Capture the cell that displays the provided text and extract its [x, y] central coordinate. 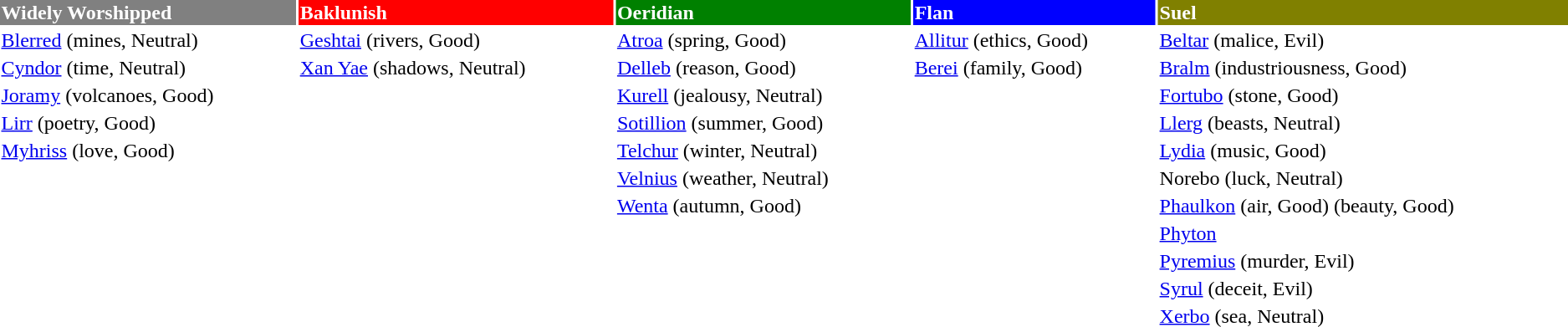
Velnius (weather, Neutral) [763, 178]
Delleb (reason, Good) [763, 68]
Kurell (jealousy, Neutral) [763, 95]
Cyndor (time, Neutral) [148, 68]
Widely Worshipped [148, 13]
Berei (family, Good) [1034, 68]
Syrul (deceit, Evil) [1363, 289]
Phyton [1363, 233]
Myhriss (love, Good) [148, 151]
Lirr (poetry, Good) [148, 123]
Atroa (spring, Good) [763, 40]
Norebo (luck, Neutral) [1363, 178]
Phaulkon (air, Good) (beauty, Good) [1363, 206]
Lydia (music, Good) [1363, 151]
Xan Yae (shadows, Neutral) [456, 68]
Flan [1034, 13]
Allitur (ethics, Good) [1034, 40]
Sotillion (summer, Good) [763, 123]
Geshtai (rivers, Good) [456, 40]
Pyremius (murder, Evil) [1363, 261]
Oeridian [763, 13]
Suel [1363, 13]
Joramy (volcanoes, Good) [148, 95]
Baklunish [456, 13]
Llerg (beasts, Neutral) [1363, 123]
Bralm (industriousness, Good) [1363, 68]
Fortubo (stone, Good) [1363, 95]
Blerred (mines, Neutral) [148, 40]
Telchur (winter, Neutral) [763, 151]
Beltar (malice, Evil) [1363, 40]
Wenta (autumn, Good) [763, 206]
